Return the [x, y] coordinate for the center point of the cell that contains the specified text.  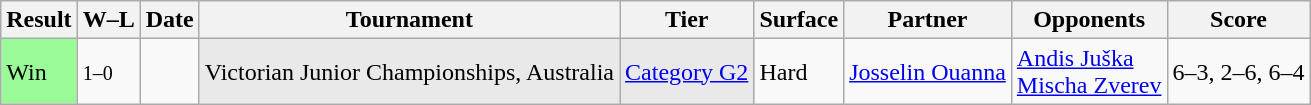
W–L [108, 20]
Victorian Junior Championships, Australia [409, 72]
Hard [799, 72]
Partner [928, 20]
Tier [687, 20]
Date [170, 20]
Win [39, 72]
6–3, 2–6, 6–4 [1238, 72]
Category G2 [687, 72]
Josselin Ouanna [928, 72]
Surface [799, 20]
1–0 [108, 72]
Tournament [409, 20]
Andis Juška Mischa Zverev [1089, 72]
Result [39, 20]
Opponents [1089, 20]
Score [1238, 20]
